Locate the cell with the specified text and output its (X, Y) center coordinate. 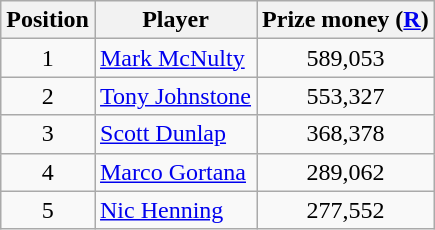
Mark McNulty (175, 58)
2 (48, 96)
368,378 (346, 134)
Tony Johnstone (175, 96)
Prize money (R) (346, 20)
3 (48, 134)
589,053 (346, 58)
Position (48, 20)
277,552 (346, 210)
4 (48, 172)
Player (175, 20)
553,327 (346, 96)
5 (48, 210)
289,062 (346, 172)
Marco Gortana (175, 172)
Scott Dunlap (175, 134)
Nic Henning (175, 210)
1 (48, 58)
